Capture the cell that displays the provided text and extract its (X, Y) central coordinate. 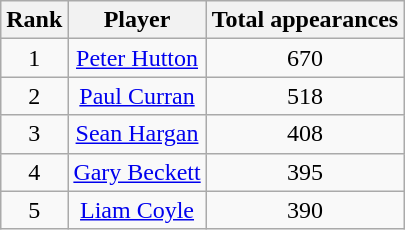
Gary Beckett (137, 172)
Player (137, 20)
3 (34, 134)
Peter Hutton (137, 58)
5 (34, 210)
2 (34, 96)
Liam Coyle (137, 210)
Paul Curran (137, 96)
390 (305, 210)
395 (305, 172)
1 (34, 58)
670 (305, 58)
Total appearances (305, 20)
Rank (34, 20)
518 (305, 96)
Sean Hargan (137, 134)
4 (34, 172)
408 (305, 134)
